Identify which cell holds the provided text, then report its [x, y] central coordinate. 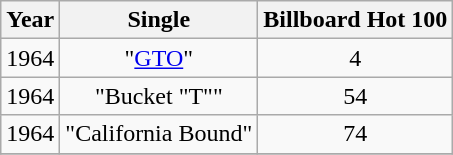
4 [356, 58]
"Bucket "T"" [159, 96]
54 [356, 96]
"California Bound" [159, 134]
Single [159, 20]
"GTO" [159, 58]
Year [30, 20]
Billboard Hot 100 [356, 20]
74 [356, 134]
